Output the (x, y) coordinate of the center of the cell containing the given text.  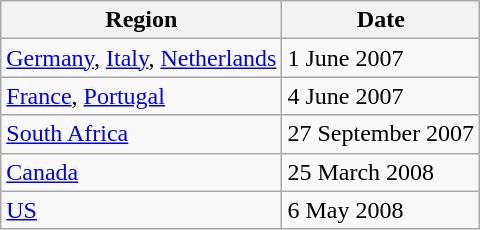
US (142, 210)
South Africa (142, 134)
France, Portugal (142, 96)
4 June 2007 (381, 96)
Region (142, 20)
Germany, Italy, Netherlands (142, 58)
27 September 2007 (381, 134)
25 March 2008 (381, 172)
Date (381, 20)
Canada (142, 172)
6 May 2008 (381, 210)
1 June 2007 (381, 58)
